Identify which cell holds the provided text, then report its [X, Y] central coordinate. 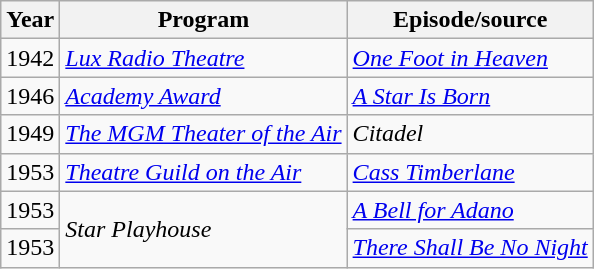
Lux Radio Theatre [204, 58]
There Shall Be No Night [470, 248]
1949 [30, 134]
1942 [30, 58]
Year [30, 20]
Cass Timberlane [470, 172]
A Star Is Born [470, 96]
Program [204, 20]
A Bell for Adano [470, 210]
Episode/source [470, 20]
Theatre Guild on the Air [204, 172]
Citadel [470, 134]
The MGM Theater of the Air [204, 134]
1946 [30, 96]
Star Playhouse [204, 229]
One Foot in Heaven [470, 58]
Academy Award [204, 96]
